For the text-containing cell, return its midpoint in (X, Y) coordinate format. 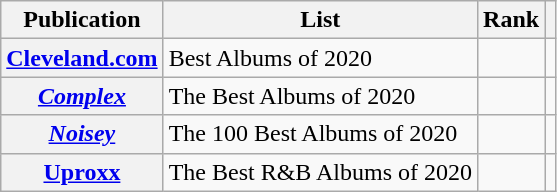
The 100 Best Albums of 2020 (320, 134)
Cleveland.com (82, 58)
The Best Albums of 2020 (320, 96)
Best Albums of 2020 (320, 58)
Rank (512, 20)
Publication (82, 20)
Noisey (82, 134)
List (320, 20)
Complex (82, 96)
The Best R&B Albums of 2020 (320, 172)
Uproxx (82, 172)
